Return [X, Y] of the center of cell containing provided text 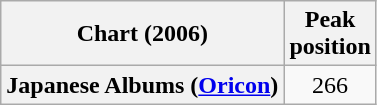
266 [330, 85]
Peakposition [330, 34]
Japanese Albums (Oricon) [142, 85]
Chart (2006) [142, 34]
